Determine the (X, Y) coordinate at the center of the cell enclosing the given text.  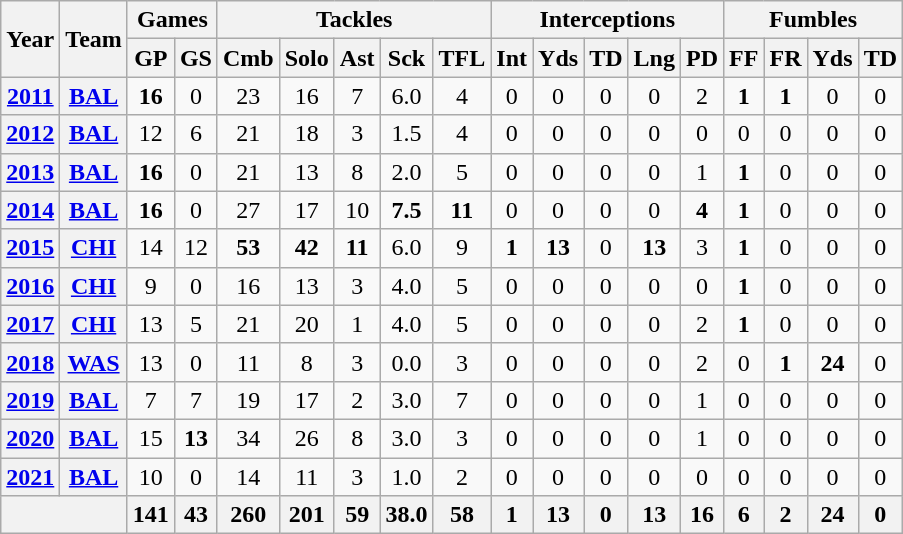
141 (150, 515)
TFL (462, 58)
Solo (306, 58)
15 (150, 438)
23 (248, 96)
Ast (357, 58)
Tackles (354, 20)
20 (306, 324)
7.5 (406, 210)
38.0 (406, 515)
42 (306, 248)
43 (196, 515)
27 (248, 210)
Games (172, 20)
Fumbles (814, 20)
WAS (94, 362)
Cmb (248, 58)
GP (150, 58)
2015 (30, 248)
1.0 (406, 477)
2012 (30, 134)
GS (196, 58)
53 (248, 248)
2019 (30, 400)
Team (94, 39)
Lng (654, 58)
2020 (30, 438)
201 (306, 515)
260 (248, 515)
Int (512, 58)
2.0 (406, 172)
34 (248, 438)
1.5 (406, 134)
59 (357, 515)
Year (30, 39)
FF (744, 58)
Sck (406, 58)
26 (306, 438)
Interceptions (608, 20)
2021 (30, 477)
2016 (30, 286)
2013 (30, 172)
PD (702, 58)
FR (786, 58)
2017 (30, 324)
18 (306, 134)
2014 (30, 210)
2011 (30, 96)
0.0 (406, 362)
19 (248, 400)
58 (462, 515)
2018 (30, 362)
